Determine the (X, Y) coordinate at the center of the cell enclosing the given text.  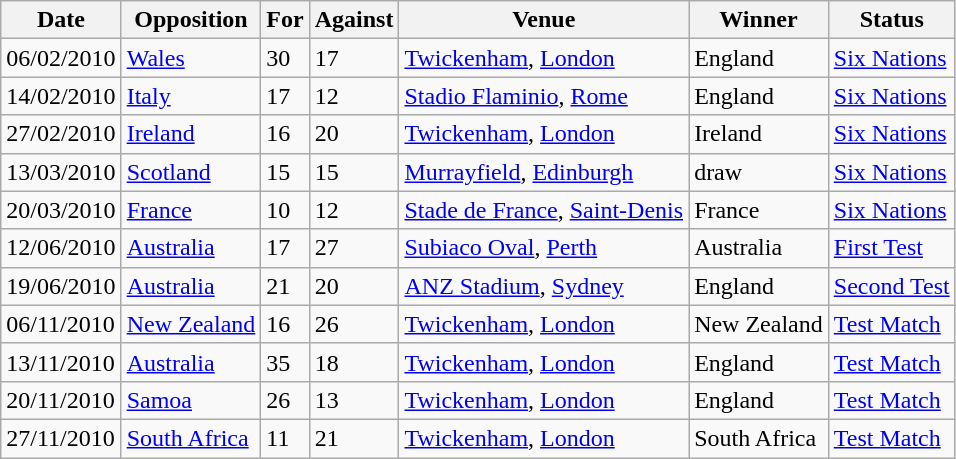
Against (354, 20)
Stadio Flaminio, Rome (544, 96)
Second Test (892, 286)
Opposition (191, 20)
11 (285, 438)
12/06/2010 (61, 248)
30 (285, 58)
draw (759, 172)
Samoa (191, 400)
13/03/2010 (61, 172)
20/03/2010 (61, 210)
Subiaco Oval, Perth (544, 248)
06/02/2010 (61, 58)
20/11/2010 (61, 400)
13/11/2010 (61, 362)
Scotland (191, 172)
Winner (759, 20)
Venue (544, 20)
Murrayfield, Edinburgh (544, 172)
19/06/2010 (61, 286)
Date (61, 20)
10 (285, 210)
14/02/2010 (61, 96)
27/11/2010 (61, 438)
Italy (191, 96)
35 (285, 362)
Stade de France, Saint-Denis (544, 210)
ANZ Stadium, Sydney (544, 286)
13 (354, 400)
Wales (191, 58)
27/02/2010 (61, 134)
Status (892, 20)
18 (354, 362)
06/11/2010 (61, 324)
For (285, 20)
First Test (892, 248)
27 (354, 248)
